Extract the [x, y] coordinate from the center of the cell holding the provided text.  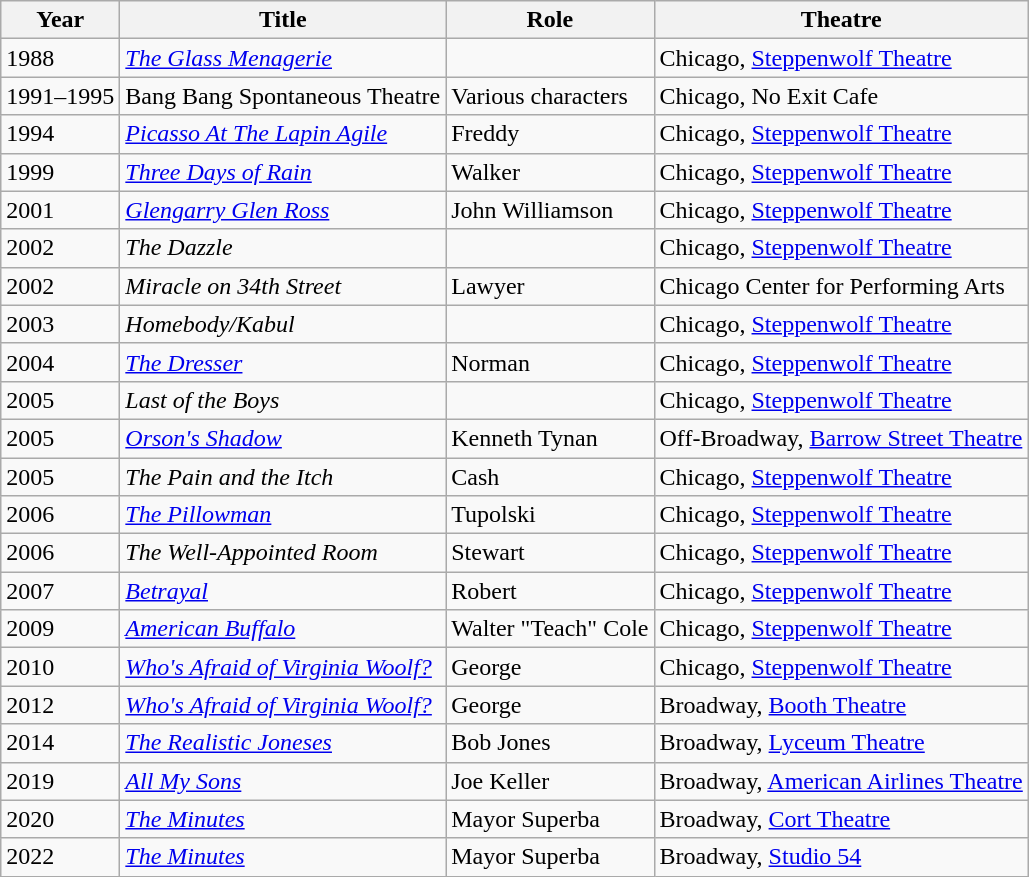
Walker [550, 172]
2020 [60, 819]
Miracle on 34th Street [283, 286]
Walter "Teach" Cole [550, 629]
1991–1995 [60, 96]
Joe Keller [550, 781]
Robert [550, 591]
Tupolski [550, 515]
The Glass Menagerie [283, 58]
Bob Jones [550, 743]
2022 [60, 857]
Three Days of Rain [283, 172]
The Realistic Joneses [283, 743]
1988 [60, 58]
Various characters [550, 96]
Cash [550, 477]
Off-Broadway, Barrow Street Theatre [841, 438]
Last of the Boys [283, 400]
The Dazzle [283, 248]
Title [283, 20]
Orson's Shadow [283, 438]
Lawyer [550, 286]
The Well-Appointed Room [283, 553]
Bang Bang Spontaneous Theatre [283, 96]
The Pillowman [283, 515]
2012 [60, 705]
Broadway, Lyceum Theatre [841, 743]
Betrayal [283, 591]
Chicago, No Exit Cafe [841, 96]
2007 [60, 591]
Norman [550, 362]
Glengarry Glen Ross [283, 210]
2014 [60, 743]
2010 [60, 667]
1994 [60, 134]
1999 [60, 172]
Theatre [841, 20]
Chicago Center for Performing Arts [841, 286]
2003 [60, 324]
Picasso At The Lapin Agile [283, 134]
Kenneth Tynan [550, 438]
Freddy [550, 134]
American Buffalo [283, 629]
Broadway, Booth Theatre [841, 705]
Year [60, 20]
The Dresser [283, 362]
2004 [60, 362]
John Williamson [550, 210]
Role [550, 20]
Homebody/Kabul [283, 324]
2001 [60, 210]
Stewart [550, 553]
2009 [60, 629]
Broadway, Cort Theatre [841, 819]
Broadway, Studio 54 [841, 857]
All My Sons [283, 781]
The Pain and the Itch [283, 477]
2019 [60, 781]
Broadway, American Airlines Theatre [841, 781]
